Capture the cell that displays the provided text and extract its (x, y) central coordinate. 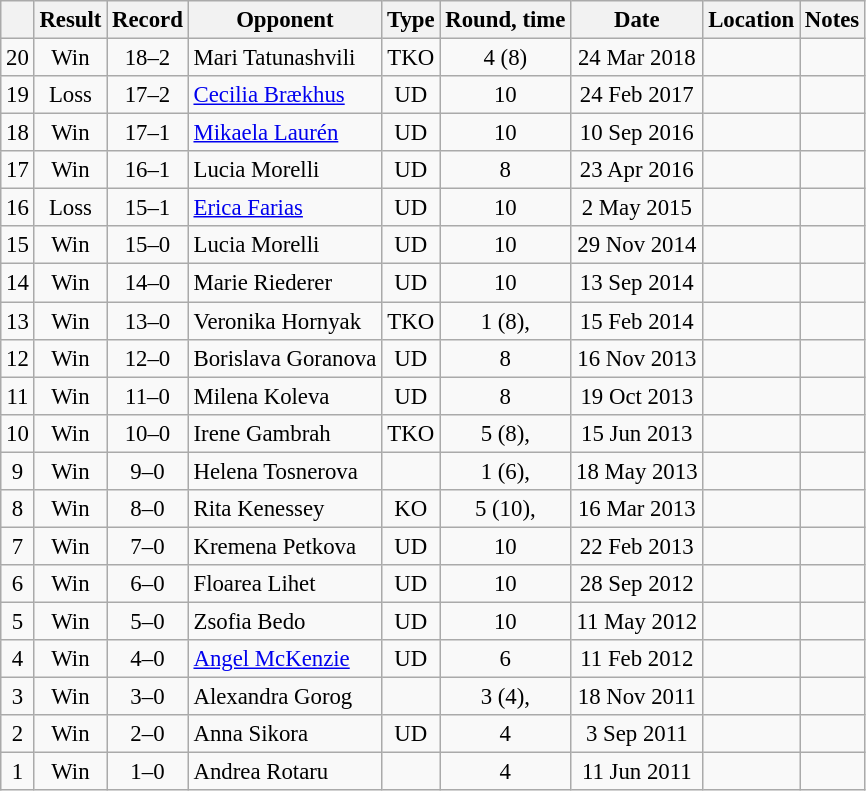
11–0 (148, 396)
11 (18, 396)
Cecilia Brækhus (284, 95)
13 Sep 2014 (637, 283)
3–0 (148, 697)
11 Jun 2011 (637, 772)
17 (18, 170)
Type (411, 20)
Veronika Hornyak (284, 321)
KO (411, 509)
Location (752, 20)
11 Feb 2012 (637, 659)
6–0 (148, 584)
15–1 (148, 208)
Mari Tatunashvili (284, 58)
1–0 (148, 772)
Angel McKenzie (284, 659)
Anna Sikora (284, 734)
7 (18, 546)
2–0 (148, 734)
Result (70, 20)
29 Nov 2014 (637, 245)
Round, time (506, 20)
13 (18, 321)
1 (6), (506, 471)
24 Feb 2017 (637, 95)
Borislava Goranova (284, 358)
14–0 (148, 283)
11 May 2012 (637, 621)
Milena Koleva (284, 396)
Notes (832, 20)
2 (18, 734)
18 May 2013 (637, 471)
Floarea Lihet (284, 584)
14 (18, 283)
Rita Kenessey (284, 509)
1 (18, 772)
5–0 (148, 621)
16 (18, 208)
Helena Tosnerova (284, 471)
9–0 (148, 471)
16–1 (148, 170)
Zsofia Bedo (284, 621)
15 Feb 2014 (637, 321)
2 May 2015 (637, 208)
4 (8) (506, 58)
17–1 (148, 133)
3 Sep 2011 (637, 734)
15–0 (148, 245)
19 (18, 95)
Alexandra Gorog (284, 697)
Kremena Petkova (284, 546)
Andrea Rotaru (284, 772)
22 Feb 2013 (637, 546)
12–0 (148, 358)
Opponent (284, 20)
8–0 (148, 509)
19 Oct 2013 (637, 396)
18 Nov 2011 (637, 697)
5 (18, 621)
18–2 (148, 58)
5 (10), (506, 509)
28 Sep 2012 (637, 584)
3 (18, 697)
18 (18, 133)
17–2 (148, 95)
Mikaela Laurén (284, 133)
1 (8), (506, 321)
15 (18, 245)
7–0 (148, 546)
Record (148, 20)
10–0 (148, 433)
5 (8), (506, 433)
20 (18, 58)
Marie Riederer (284, 283)
Date (637, 20)
10 Sep 2016 (637, 133)
24 Mar 2018 (637, 58)
4–0 (148, 659)
Erica Farias (284, 208)
23 Apr 2016 (637, 170)
13–0 (148, 321)
15 Jun 2013 (637, 433)
16 Nov 2013 (637, 358)
12 (18, 358)
3 (4), (506, 697)
16 Mar 2013 (637, 509)
9 (18, 471)
Irene Gambrah (284, 433)
